Determine the (x, y) coordinate at the center of the cell enclosing the given text.  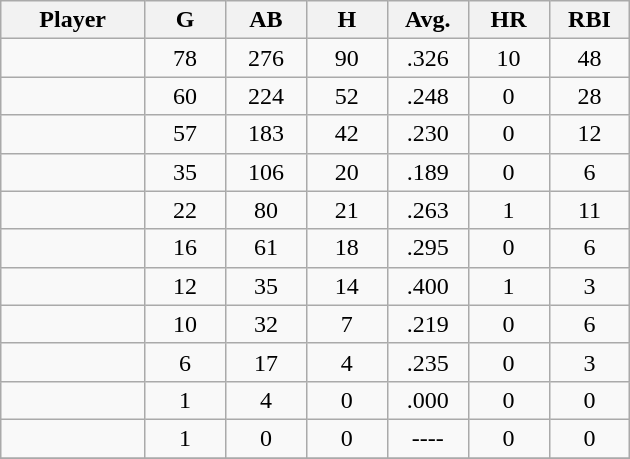
22 (186, 210)
11 (590, 210)
.230 (428, 134)
183 (266, 134)
.326 (428, 58)
80 (266, 210)
.189 (428, 172)
14 (346, 286)
52 (346, 96)
RBI (590, 20)
.263 (428, 210)
57 (186, 134)
17 (266, 362)
7 (346, 324)
H (346, 20)
60 (186, 96)
AB (266, 20)
.219 (428, 324)
20 (346, 172)
16 (186, 248)
224 (266, 96)
61 (266, 248)
.400 (428, 286)
.235 (428, 362)
28 (590, 96)
32 (266, 324)
Player (73, 20)
42 (346, 134)
90 (346, 58)
---- (428, 438)
.248 (428, 96)
106 (266, 172)
18 (346, 248)
.295 (428, 248)
HR (508, 20)
78 (186, 58)
48 (590, 58)
21 (346, 210)
276 (266, 58)
.000 (428, 400)
Avg. (428, 20)
G (186, 20)
